Return the [x, y] coordinate for the center point of the cell that contains the specified text.  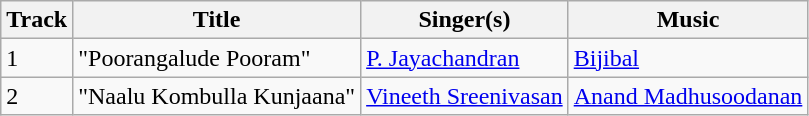
Music [688, 20]
Bijibal [688, 58]
1 [37, 58]
"Naalu Kombulla Kunjaana" [217, 96]
Title [217, 20]
Anand Madhusoodanan [688, 96]
"Poorangalude Pooram" [217, 58]
2 [37, 96]
Singer(s) [465, 20]
Vineeth Sreenivasan [465, 96]
P. Jayachandran [465, 58]
Track [37, 20]
